Extract the (X, Y) coordinate from the center of the cell holding the provided text.  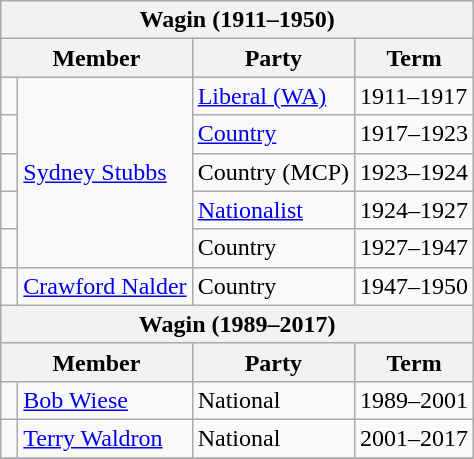
Wagin (1989–2017) (238, 324)
1927–1947 (414, 248)
1989–2001 (414, 400)
1947–1950 (414, 286)
1923–1924 (414, 172)
1924–1927 (414, 210)
Liberal (WA) (273, 96)
Bob Wiese (105, 400)
Crawford Nalder (105, 286)
2001–2017 (414, 438)
Country (MCP) (273, 172)
1911–1917 (414, 96)
Terry Waldron (105, 438)
Sydney Stubbs (105, 172)
Nationalist (273, 210)
1917–1923 (414, 134)
Wagin (1911–1950) (238, 20)
